Extract the [X, Y] coordinate from the center of the cell holding the provided text.  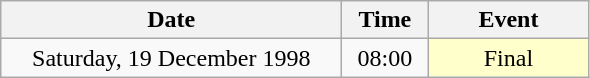
08:00 [385, 58]
Event [508, 20]
Saturday, 19 December 1998 [172, 58]
Final [508, 58]
Time [385, 20]
Date [172, 20]
